Find where the given text appears and provide that cell's center as (x, y) coordinate. 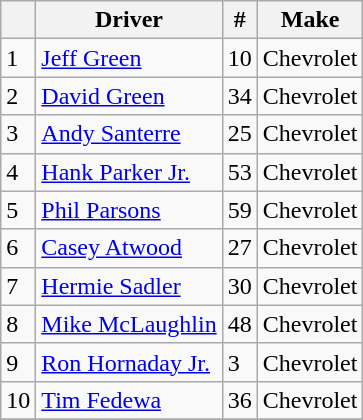
# (240, 20)
34 (240, 96)
2 (18, 96)
4 (18, 172)
Driver (129, 20)
Tim Fedewa (129, 400)
Hermie Sadler (129, 286)
53 (240, 172)
48 (240, 324)
Mike McLaughlin (129, 324)
Phil Parsons (129, 210)
59 (240, 210)
27 (240, 248)
5 (18, 210)
9 (18, 362)
Make (310, 20)
8 (18, 324)
30 (240, 286)
36 (240, 400)
David Green (129, 96)
Casey Atwood (129, 248)
6 (18, 248)
7 (18, 286)
Ron Hornaday Jr. (129, 362)
Andy Santerre (129, 134)
Hank Parker Jr. (129, 172)
1 (18, 58)
Jeff Green (129, 58)
25 (240, 134)
